Extract the (x, y) coordinate from the center of the cell holding the provided text.  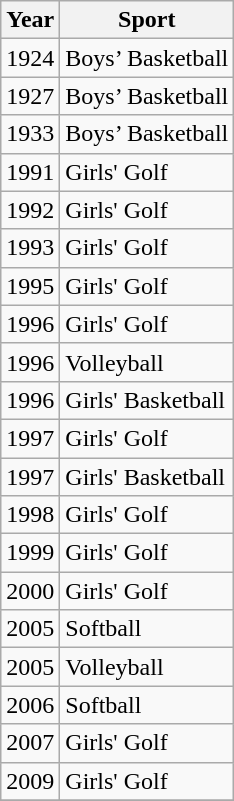
2006 (30, 705)
1927 (30, 96)
1999 (30, 553)
1991 (30, 172)
1924 (30, 58)
1933 (30, 134)
1998 (30, 515)
2009 (30, 781)
1995 (30, 286)
2007 (30, 743)
1992 (30, 210)
1993 (30, 248)
Sport (147, 20)
2000 (30, 591)
Year (30, 20)
